Search for the cell housing the specified text and yield its (X, Y) center coordinate. 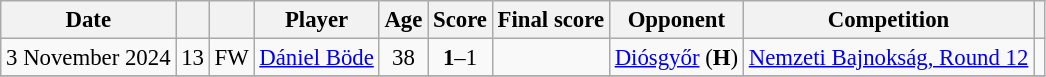
38 (404, 58)
Date (88, 20)
Age (404, 20)
Score (460, 20)
Competition (888, 20)
1–1 (460, 58)
3 November 2024 (88, 58)
Opponent (676, 20)
Nemzeti Bajnokság, Round 12 (888, 58)
Diósgyőr (H) (676, 58)
13 (192, 58)
FW (232, 58)
Dániel Böde (316, 58)
Player (316, 20)
Final score (550, 20)
